Pinpoint the cell where the given text exists, returning its (x, y) midpoint coordinate. 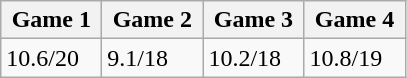
10.8/19 (354, 58)
Game 1 (52, 20)
Game 2 (152, 20)
10.6/20 (52, 58)
Game 3 (254, 20)
Game 4 (354, 20)
9.1/18 (152, 58)
10.2/18 (254, 58)
